Provide the (X, Y) coordinate of the cell's center where the given text is located.  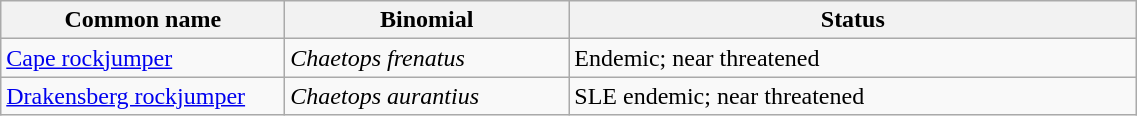
Chaetops aurantius (427, 96)
Chaetops frenatus (427, 58)
SLE endemic; near threatened (853, 96)
Status (853, 20)
Binomial (427, 20)
Endemic; near threatened (853, 58)
Drakensberg rockjumper (143, 96)
Common name (143, 20)
Cape rockjumper (143, 58)
